Provide the (X, Y) coordinate of the cell's center where the given text is located.  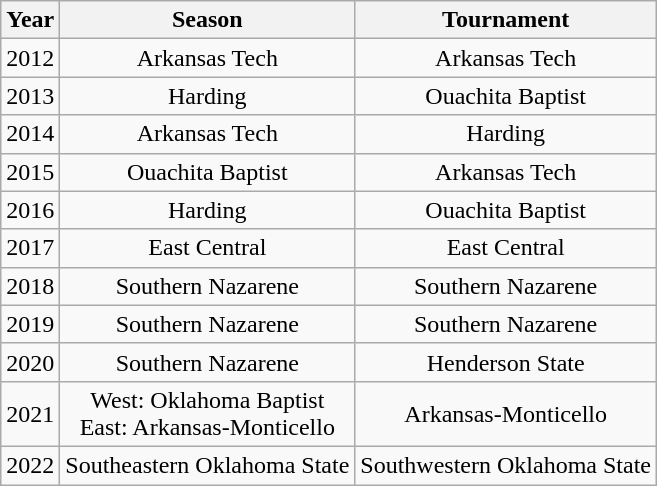
2013 (30, 96)
Year (30, 20)
2016 (30, 210)
Southeastern Oklahoma State (208, 465)
2021 (30, 414)
Tournament (506, 20)
2014 (30, 134)
West: Oklahoma BaptistEast: Arkansas-Monticello (208, 414)
2015 (30, 172)
Southwestern Oklahoma State (506, 465)
2020 (30, 362)
Arkansas-Monticello (506, 414)
2017 (30, 248)
2012 (30, 58)
Season (208, 20)
Henderson State (506, 362)
2019 (30, 324)
2018 (30, 286)
2022 (30, 465)
